Detect which cell encompasses the target text, then output its (X, Y) center coordinate. 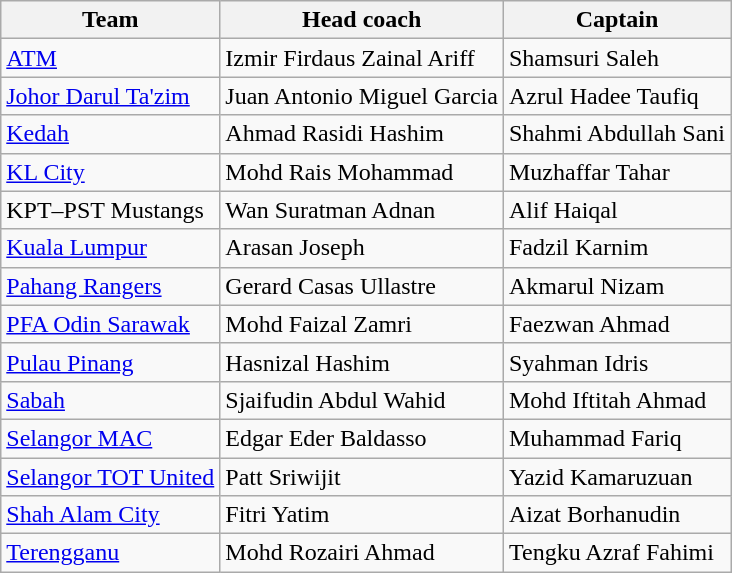
Yazid Kamaruzuan (616, 477)
Head coach (362, 20)
Selangor MAC (110, 438)
Fadzil Karnim (616, 248)
Mohd Rais Mohammad (362, 172)
Mohd Rozairi Ahmad (362, 553)
Edgar Eder Baldasso (362, 438)
KL City (110, 172)
Fitri Yatim (362, 515)
ATM (110, 58)
Shah Alam City (110, 515)
Pahang Rangers (110, 286)
Wan Suratman Adnan (362, 210)
Arasan Joseph (362, 248)
Sjaifudin Abdul Wahid (362, 400)
Muzhaffar Tahar (616, 172)
Faezwan Ahmad (616, 324)
Selangor TOT United (110, 477)
Mohd Iftitah Ahmad (616, 400)
Alif Haiqal (616, 210)
Azrul Hadee Taufiq (616, 96)
PFA Odin Sarawak (110, 324)
Kedah (110, 134)
Aizat Borhanudin (616, 515)
Shamsuri Saleh (616, 58)
Muhammad Fariq (616, 438)
Hasnizal Hashim (362, 362)
Captain (616, 20)
KPT–PST Mustangs (110, 210)
Gerard Casas Ullastre (362, 286)
Pulau Pinang (110, 362)
Izmir Firdaus Zainal Ariff (362, 58)
Team (110, 20)
Shahmi Abdullah Sani (616, 134)
Kuala Lumpur (110, 248)
Sabah (110, 400)
Juan Antonio Miguel Garcia (362, 96)
Tengku Azraf Fahimi (616, 553)
Mohd Faizal Zamri (362, 324)
Patt Sriwijit (362, 477)
Johor Darul Ta'zim (110, 96)
Ahmad Rasidi Hashim (362, 134)
Terengganu (110, 553)
Akmarul Nizam (616, 286)
Syahman Idris (616, 362)
